Return the [X, Y] coordinate for the center point of the cell that contains the specified text.  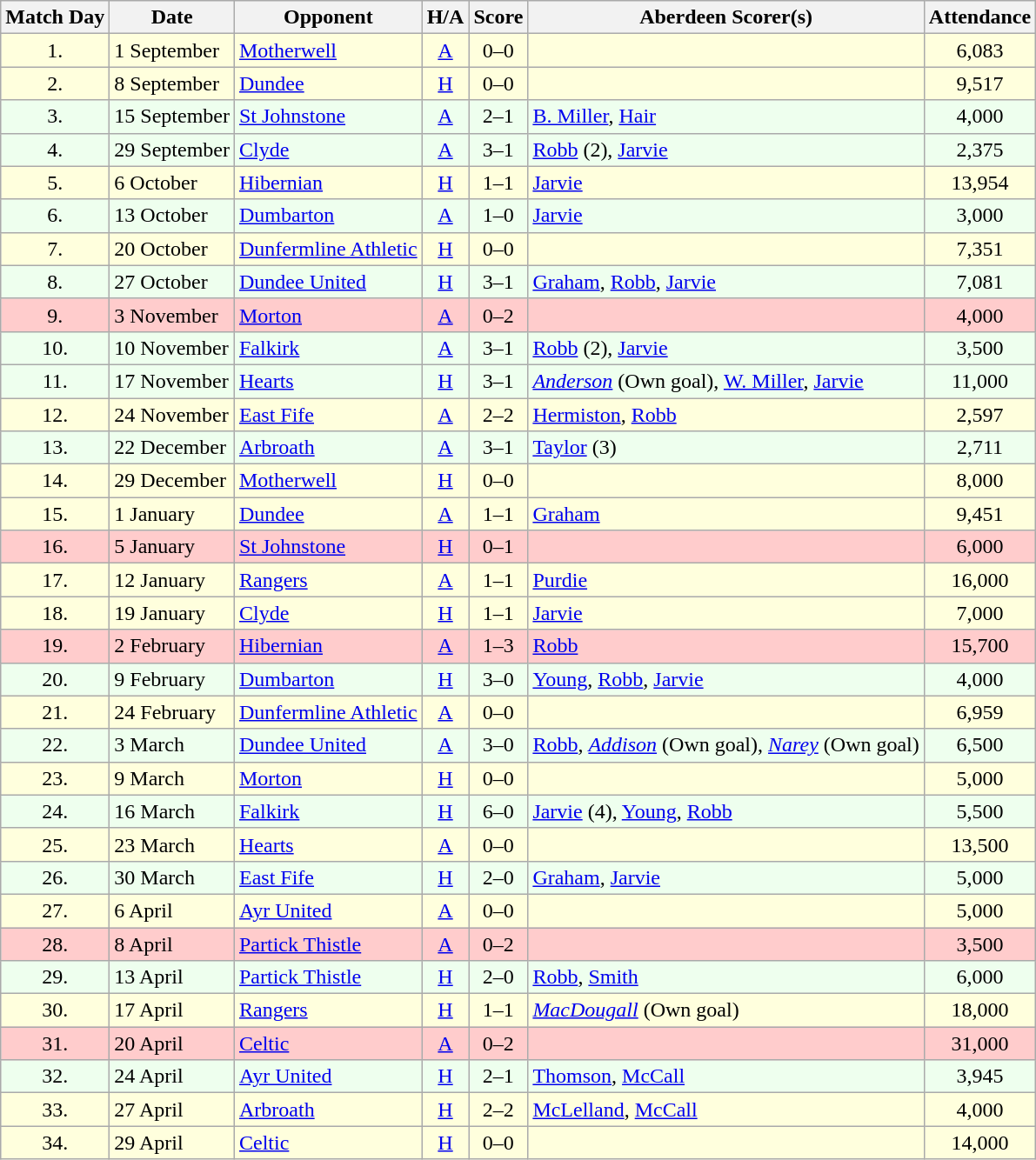
27. [56, 910]
29 December [172, 481]
6,083 [979, 50]
28. [56, 943]
7,081 [979, 282]
Aberdeen Scorer(s) [725, 17]
Attendance [979, 17]
12 January [172, 580]
1 September [172, 50]
2 February [172, 646]
Match Day [56, 17]
8,000 [979, 481]
3 November [172, 315]
13,954 [979, 183]
11. [56, 381]
29 September [172, 150]
9 February [172, 679]
6–0 [498, 811]
3,945 [979, 1077]
6,500 [979, 745]
19 January [172, 613]
2. [56, 83]
23 March [172, 844]
3. [56, 117]
12. [56, 415]
13,500 [979, 844]
30 March [172, 877]
33. [56, 1110]
8. [56, 282]
4. [56, 150]
Jarvie (4), Young, Robb [725, 811]
3,000 [979, 216]
Anderson (Own goal), W. Miller, Jarvie [725, 381]
Robb, Addison (Own goal), Narey (Own goal) [725, 745]
27 April [172, 1110]
Opponent [328, 17]
17 November [172, 381]
Purdie [725, 580]
10 November [172, 348]
6 October [172, 183]
10. [56, 348]
19. [56, 646]
MacDougall (Own goal) [725, 1010]
2,711 [979, 448]
18,000 [979, 1010]
24. [56, 811]
2,375 [979, 150]
9 March [172, 778]
27 October [172, 282]
6 April [172, 910]
7. [56, 249]
9,451 [979, 514]
30. [56, 1010]
1. [56, 50]
6,959 [979, 712]
Date [172, 17]
32. [56, 1077]
24 April [172, 1077]
29 April [172, 1143]
31. [56, 1043]
14. [56, 481]
13 October [172, 216]
29. [56, 977]
24 November [172, 415]
8 September [172, 83]
5 January [172, 547]
5. [56, 183]
9,517 [979, 83]
B. Miller, Hair [725, 117]
17 April [172, 1010]
Hermiston, Robb [725, 415]
21. [56, 712]
1–0 [498, 216]
0–1 [498, 547]
3 March [172, 745]
2,597 [979, 415]
15,700 [979, 646]
11,000 [979, 381]
H/A [445, 17]
22. [56, 745]
Graham, Jarvie [725, 877]
16. [56, 547]
25. [56, 844]
13 April [172, 977]
Young, Robb, Jarvie [725, 679]
Taylor (3) [725, 448]
20 April [172, 1043]
16 March [172, 811]
34. [56, 1143]
Thomson, McCall [725, 1077]
Graham [725, 514]
7,000 [979, 613]
13. [56, 448]
Robb [725, 646]
26. [56, 877]
31,000 [979, 1043]
20. [56, 679]
14,000 [979, 1143]
18. [56, 613]
9. [56, 315]
24 February [172, 712]
17. [56, 580]
1–3 [498, 646]
6. [56, 216]
Robb, Smith [725, 977]
McLelland, McCall [725, 1110]
15. [56, 514]
23. [56, 778]
Score [498, 17]
Graham, Robb, Jarvie [725, 282]
15 September [172, 117]
22 December [172, 448]
16,000 [979, 580]
8 April [172, 943]
5,500 [979, 811]
7,351 [979, 249]
1 January [172, 514]
20 October [172, 249]
